Return (X, Y) of the center of cell containing provided text 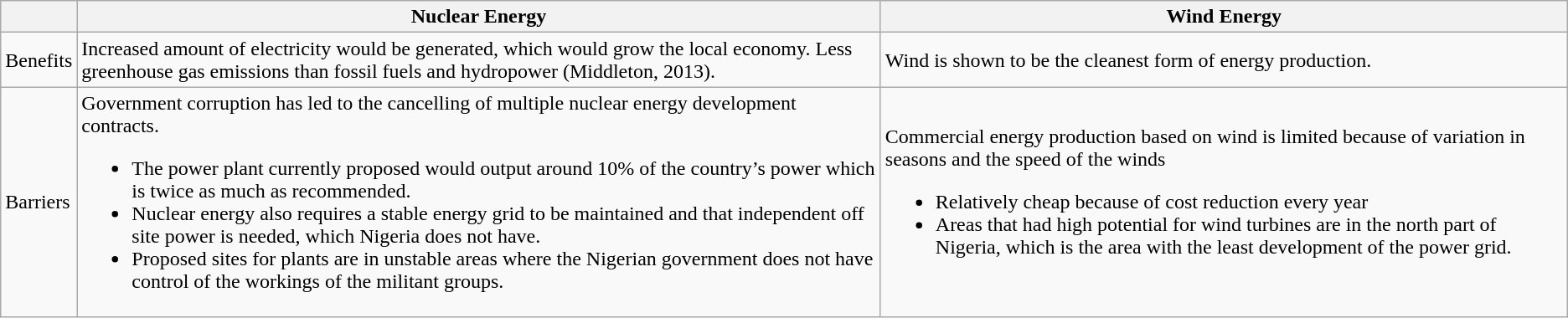
Nuclear Energy (479, 17)
Barriers (39, 203)
Benefits (39, 60)
Wind is shown to be the cleanest form of energy production. (1224, 60)
Wind Energy (1224, 17)
